From the cell containing the given text, extract its center point as [x, y] coordinate. 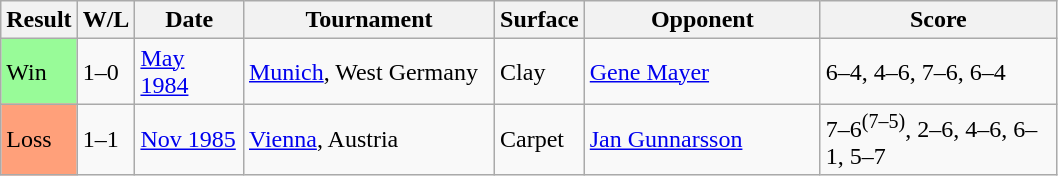
Clay [540, 72]
Score [938, 20]
1–1 [106, 140]
Result [39, 20]
May 1984 [190, 72]
Carpet [540, 140]
Jan Gunnarsson [702, 140]
W/L [106, 20]
6–4, 4–6, 7–6, 6–4 [938, 72]
Vienna, Austria [368, 140]
Date [190, 20]
Munich, West Germany [368, 72]
Nov 1985 [190, 140]
Surface [540, 20]
7–6(7–5), 2–6, 4–6, 6–1, 5–7 [938, 140]
Opponent [702, 20]
1–0 [106, 72]
Gene Mayer [702, 72]
Tournament [368, 20]
Win [39, 72]
Loss [39, 140]
